Determine the [x, y] coordinate at the center of the cell enclosing the given text.  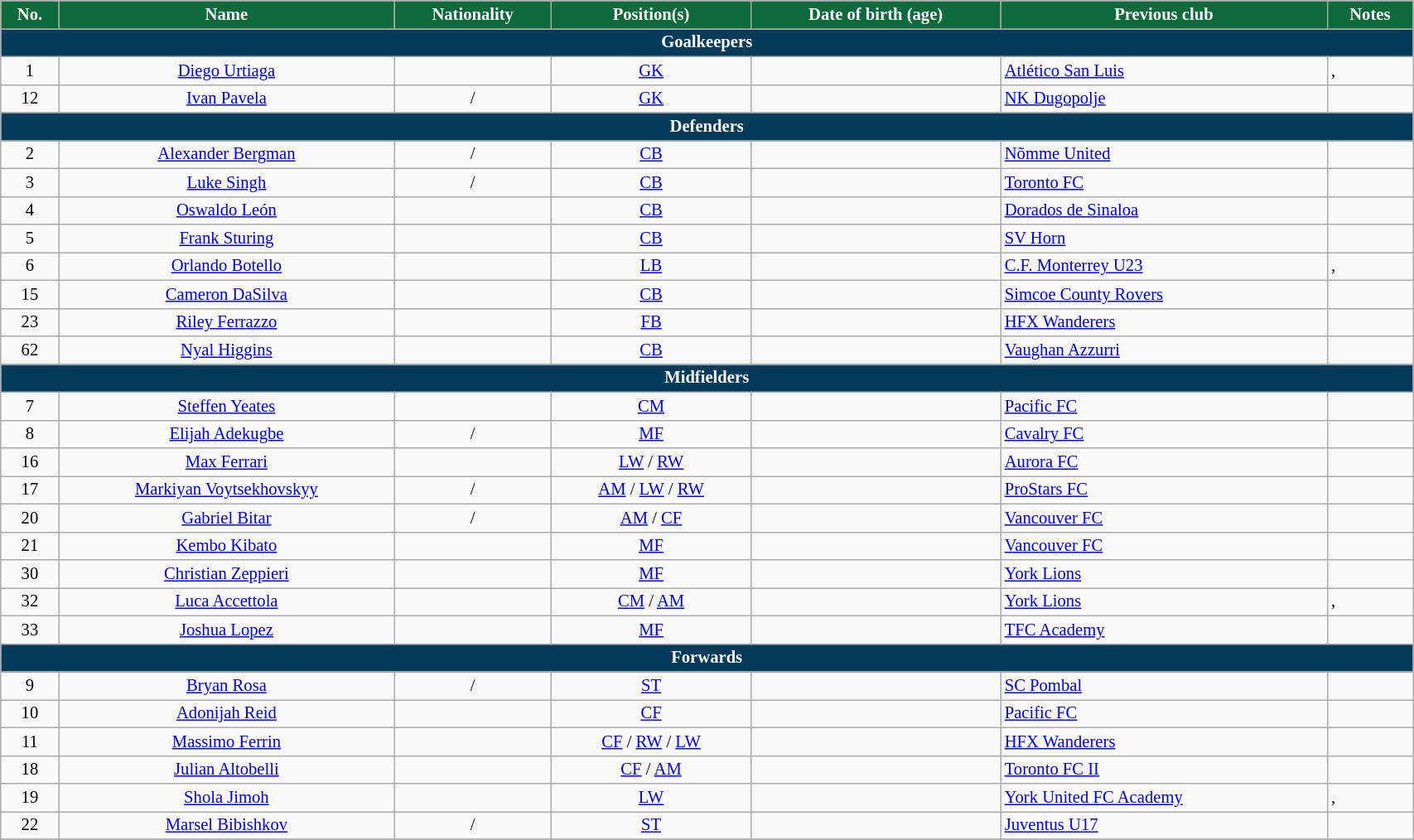
Elijah Adekugbe [227, 434]
5 [30, 238]
Dorados de Sinaloa [1164, 210]
TFC Academy [1164, 630]
Alexander Bergman [227, 154]
Frank Sturing [227, 238]
Bryan Rosa [227, 685]
CF [651, 713]
33 [30, 630]
NK Dugopolje [1164, 99]
15 [30, 294]
SC Pombal [1164, 685]
23 [30, 322]
SV Horn [1164, 238]
AM / LW / RW [651, 490]
16 [30, 461]
Massimo Ferrin [227, 741]
LB [651, 266]
Markiyan Voytsekhovskyy [227, 490]
Defenders [707, 127]
8 [30, 434]
Joshua Lopez [227, 630]
Gabriel Bitar [227, 518]
19 [30, 798]
4 [30, 210]
Cavalry FC [1164, 434]
Forwards [707, 658]
Max Ferrari [227, 461]
Toronto FC [1164, 182]
Nõmme United [1164, 154]
Orlando Botello [227, 266]
Steffen Yeates [227, 406]
20 [30, 518]
18 [30, 770]
30 [30, 574]
Kembo Kibato [227, 546]
11 [30, 741]
No. [30, 14]
Toronto FC II [1164, 770]
Oswaldo León [227, 210]
3 [30, 182]
Name [227, 14]
2 [30, 154]
York United FC Academy [1164, 798]
Vaughan Azzurri [1164, 350]
CF / RW / LW [651, 741]
Midfielders [707, 378]
6 [30, 266]
Nyal Higgins [227, 350]
Notes [1370, 14]
62 [30, 350]
Atlético San Luis [1164, 70]
12 [30, 99]
Christian Zeppieri [227, 574]
Position(s) [651, 14]
Luke Singh [227, 182]
Ivan Pavela [227, 99]
CM / AM [651, 601]
Aurora FC [1164, 461]
AM / CF [651, 518]
1 [30, 70]
Juventus U17 [1164, 825]
CF / AM [651, 770]
ProStars FC [1164, 490]
Marsel Bibishkov [227, 825]
LW / RW [651, 461]
Previous club [1164, 14]
Riley Ferrazzo [227, 322]
17 [30, 490]
Nationality [473, 14]
LW [651, 798]
22 [30, 825]
21 [30, 546]
32 [30, 601]
CM [651, 406]
C.F. Monterrey U23 [1164, 266]
10 [30, 713]
Goalkeepers [707, 42]
Luca Accettola [227, 601]
FB [651, 322]
Date of birth (age) [875, 14]
7 [30, 406]
Julian Altobelli [227, 770]
Shola Jimoh [227, 798]
Adonijah Reid [227, 713]
9 [30, 685]
Simcoe County Rovers [1164, 294]
Cameron DaSilva [227, 294]
Diego Urtiaga [227, 70]
